Detect which cell encompasses the target text, then output its [x, y] center coordinate. 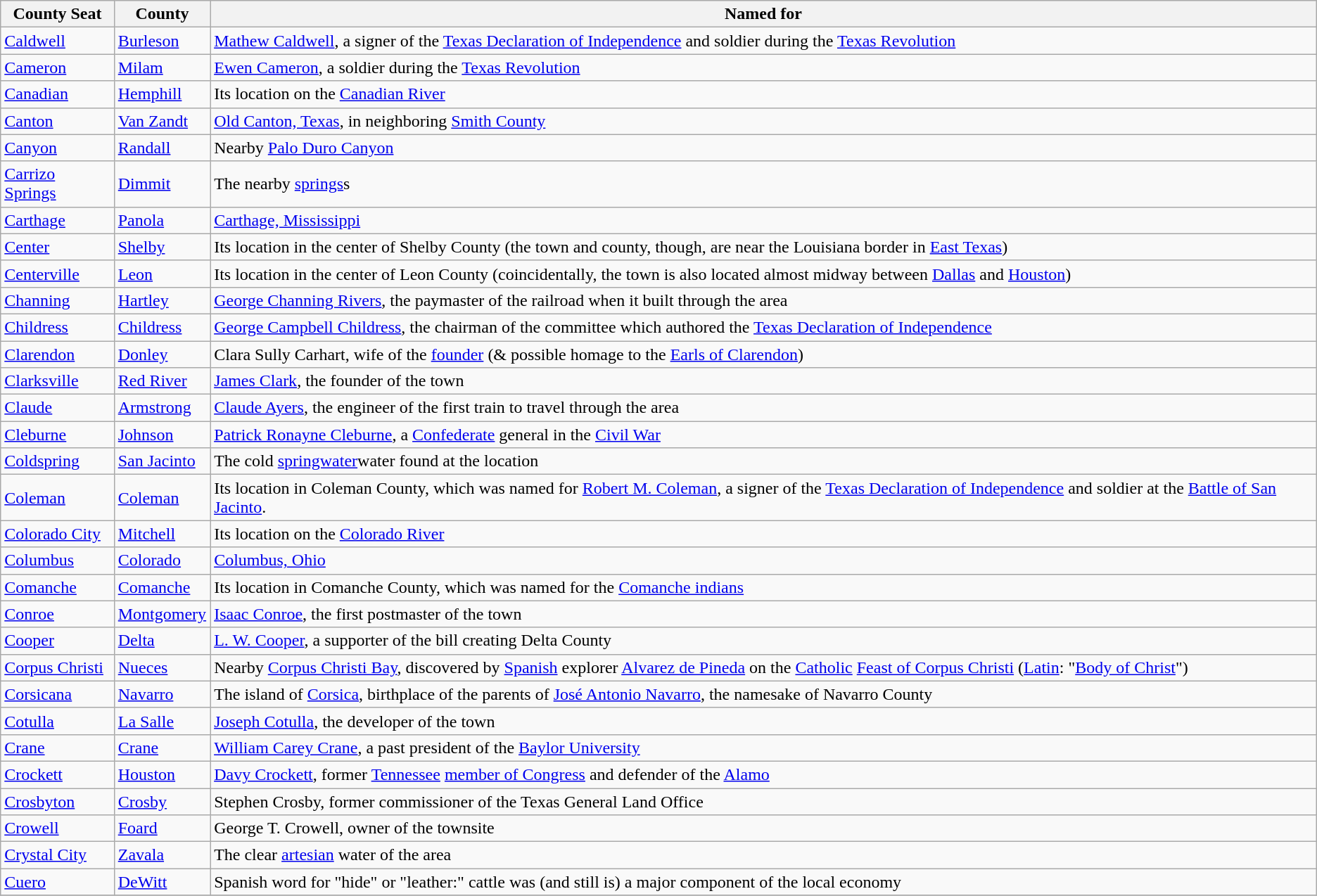
Conroe [58, 614]
La Salle [162, 721]
Crosbyton [58, 801]
Its location on the Colorado River [764, 534]
Its location on the Canadian River [764, 94]
The clear artesian water of the area [764, 855]
Clarksville [58, 381]
Dimmit [162, 184]
Red River [162, 381]
James Clark, the founder of the town [764, 381]
Claude Ayers, the engineer of the first train to travel through the area [764, 408]
L. W. Cooper, a supporter of the bill creating Delta County [764, 641]
Canyon [58, 148]
DeWitt [162, 882]
George Campbell Childress, the chairman of the committee which authored the Texas Declaration of Independence [764, 327]
Navarro [162, 694]
Carthage [58, 220]
Cuero [58, 882]
Crystal City [58, 855]
The cold springwaterwater found at the location [764, 461]
Caldwell [58, 41]
Shelby [162, 247]
Delta [162, 641]
George Channing Rivers, the paymaster of the railroad when it built through the area [764, 300]
Armstrong [162, 408]
Randall [162, 148]
Centerville [58, 274]
Its location in the center of Shelby County (the town and county, though, are near the Louisiana border in East Texas) [764, 247]
Cleburne [58, 435]
Canadian [58, 94]
Colorado City [58, 534]
Colorado [162, 561]
Columbus, Ohio [764, 561]
Nueces [162, 667]
Stephen Crosby, former commissioner of the Texas General Land Office [764, 801]
Coldspring [58, 461]
Cooper [58, 641]
Panola [162, 220]
Burleson [162, 41]
Milam [162, 68]
Patrick Ronayne Cleburne, a Confederate general in the Civil War [764, 435]
The island of Corsica, birthplace of the parents of José Antonio Navarro, the namesake of Navarro County [764, 694]
The nearby springss [764, 184]
Channing [58, 300]
Spanish word for "hide" or "leather:" cattle was (and still is) a major component of the local economy [764, 882]
Hartley [162, 300]
County [162, 14]
Corsicana [58, 694]
Leon [162, 274]
Zavala [162, 855]
George T. Crowell, owner of the townsite [764, 828]
Davy Crockett, former Tennessee member of Congress and defender of the Alamo [764, 774]
Its location in Comanche County, which was named for the Comanche indians [764, 587]
Columbus [58, 561]
Cameron [58, 68]
Hemphill [162, 94]
Carrizo Springs [58, 184]
Houston [162, 774]
Center [58, 247]
Old Canton, Texas, in neighboring Smith County [764, 121]
Clarendon [58, 354]
Canton [58, 121]
Isaac Conroe, the first postmaster of the town [764, 614]
Montgomery [162, 614]
San Jacinto [162, 461]
Johnson [162, 435]
Joseph Cotulla, the developer of the town [764, 721]
William Carey Crane, a past president of the Baylor University [764, 748]
Crosby [162, 801]
County Seat [58, 14]
Mathew Caldwell, a signer of the Texas Declaration of Independence and soldier during the Texas Revolution [764, 41]
Ewen Cameron, a soldier during the Texas Revolution [764, 68]
Claude [58, 408]
Donley [162, 354]
Its location in the center of Leon County (coincidentally, the town is also located almost midway between Dallas and Houston) [764, 274]
Mitchell [162, 534]
Crockett [58, 774]
Foard [162, 828]
Corpus Christi [58, 667]
Carthage, Mississippi [764, 220]
Named for [764, 14]
Nearby Palo Duro Canyon [764, 148]
Nearby Corpus Christi Bay, discovered by Spanish explorer Alvarez de Pineda on the Catholic Feast of Corpus Christi (Latin: "Body of Christ") [764, 667]
Van Zandt [162, 121]
Cotulla [58, 721]
Clara Sully Carhart, wife of the founder (& possible homage to the Earls of Clarendon) [764, 354]
Crowell [58, 828]
